Detect which cell encompasses the target text, then output its [X, Y] center coordinate. 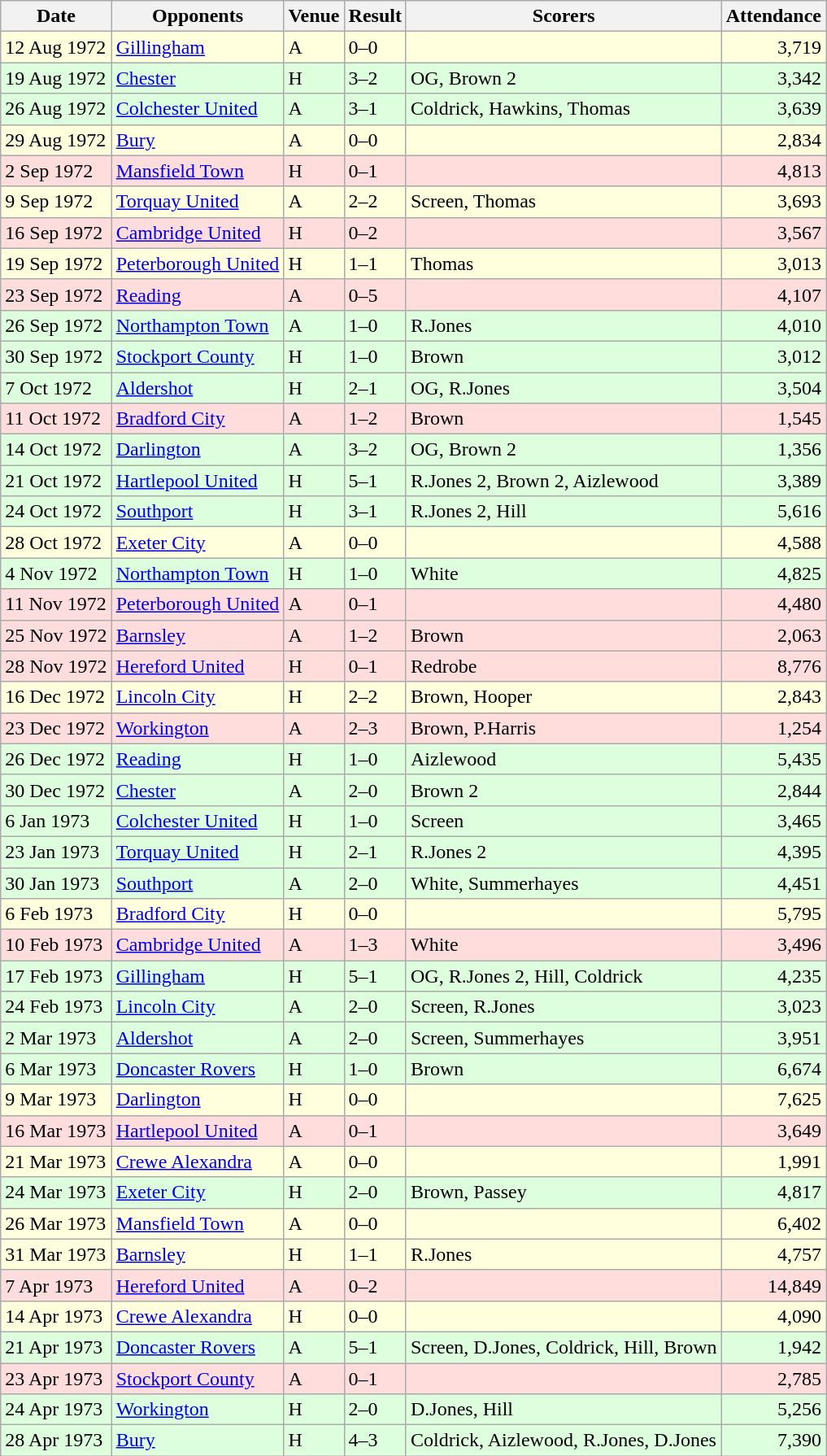
21 Oct 1972 [56, 481]
1,254 [773, 728]
Brown, P.Harris [564, 728]
2 Sep 1972 [56, 171]
2,843 [773, 697]
4,090 [773, 1316]
2,785 [773, 1379]
4,010 [773, 325]
Result [375, 16]
6 Mar 1973 [56, 1069]
3,719 [773, 47]
5,795 [773, 914]
Brown 2 [564, 790]
3,012 [773, 356]
Coldrick, Hawkins, Thomas [564, 109]
7,625 [773, 1100]
28 Oct 1972 [56, 543]
3,504 [773, 388]
Screen, R.Jones [564, 1007]
24 Apr 1973 [56, 1410]
OG, R.Jones [564, 388]
17 Feb 1973 [56, 976]
14 Apr 1973 [56, 1316]
16 Dec 1972 [56, 697]
Scorers [564, 16]
3,567 [773, 233]
6 Feb 1973 [56, 914]
4,817 [773, 1192]
2,834 [773, 140]
7 Apr 1973 [56, 1285]
Screen, Summerhayes [564, 1038]
23 Sep 1972 [56, 294]
30 Dec 1972 [56, 790]
9 Mar 1973 [56, 1100]
9 Sep 1972 [56, 202]
8,776 [773, 666]
31 Mar 1973 [56, 1254]
19 Aug 1972 [56, 78]
Aizlewood [564, 759]
24 Feb 1973 [56, 1007]
Thomas [564, 264]
16 Mar 1973 [56, 1131]
21 Apr 1973 [56, 1347]
1,991 [773, 1162]
11 Oct 1972 [56, 419]
3,342 [773, 78]
Attendance [773, 16]
3,693 [773, 202]
26 Mar 1973 [56, 1223]
30 Jan 1973 [56, 883]
4,588 [773, 543]
4,395 [773, 852]
Date [56, 16]
10 Feb 1973 [56, 945]
OG, R.Jones 2, Hill, Coldrick [564, 976]
1,942 [773, 1347]
26 Sep 1972 [56, 325]
R.Jones 2 [564, 852]
4,235 [773, 976]
White, Summerhayes [564, 883]
6,402 [773, 1223]
14,849 [773, 1285]
16 Sep 1972 [56, 233]
Opponents [198, 16]
26 Dec 1972 [56, 759]
3,465 [773, 821]
5,616 [773, 512]
4,813 [773, 171]
D.Jones, Hill [564, 1410]
6,674 [773, 1069]
11 Nov 1972 [56, 604]
3,951 [773, 1038]
Screen, Thomas [564, 202]
25 Nov 1972 [56, 635]
2–3 [375, 728]
30 Sep 1972 [56, 356]
3,496 [773, 945]
Coldrick, Aizlewood, R.Jones, D.Jones [564, 1441]
4 Nov 1972 [56, 573]
R.Jones 2, Brown 2, Aizlewood [564, 481]
3,649 [773, 1131]
4,480 [773, 604]
7 Oct 1972 [56, 388]
12 Aug 1972 [56, 47]
26 Aug 1972 [56, 109]
24 Mar 1973 [56, 1192]
Brown, Hooper [564, 697]
Venue [314, 16]
23 Dec 1972 [56, 728]
Redrobe [564, 666]
6 Jan 1973 [56, 821]
19 Sep 1972 [56, 264]
29 Aug 1972 [56, 140]
5,256 [773, 1410]
4,107 [773, 294]
Screen [564, 821]
2 Mar 1973 [56, 1038]
24 Oct 1972 [56, 512]
4,825 [773, 573]
5,435 [773, 759]
2,844 [773, 790]
4–3 [375, 1441]
0–5 [375, 294]
Brown, Passey [564, 1192]
28 Apr 1973 [56, 1441]
23 Apr 1973 [56, 1379]
28 Nov 1972 [56, 666]
2,063 [773, 635]
1–3 [375, 945]
21 Mar 1973 [56, 1162]
1,356 [773, 450]
3,639 [773, 109]
R.Jones 2, Hill [564, 512]
14 Oct 1972 [56, 450]
3,389 [773, 481]
3,013 [773, 264]
23 Jan 1973 [56, 852]
7,390 [773, 1441]
Screen, D.Jones, Coldrick, Hill, Brown [564, 1347]
3,023 [773, 1007]
1,545 [773, 419]
4,451 [773, 883]
4,757 [773, 1254]
